Provide the (X, Y) coordinate of the cell's center where the given text is located.  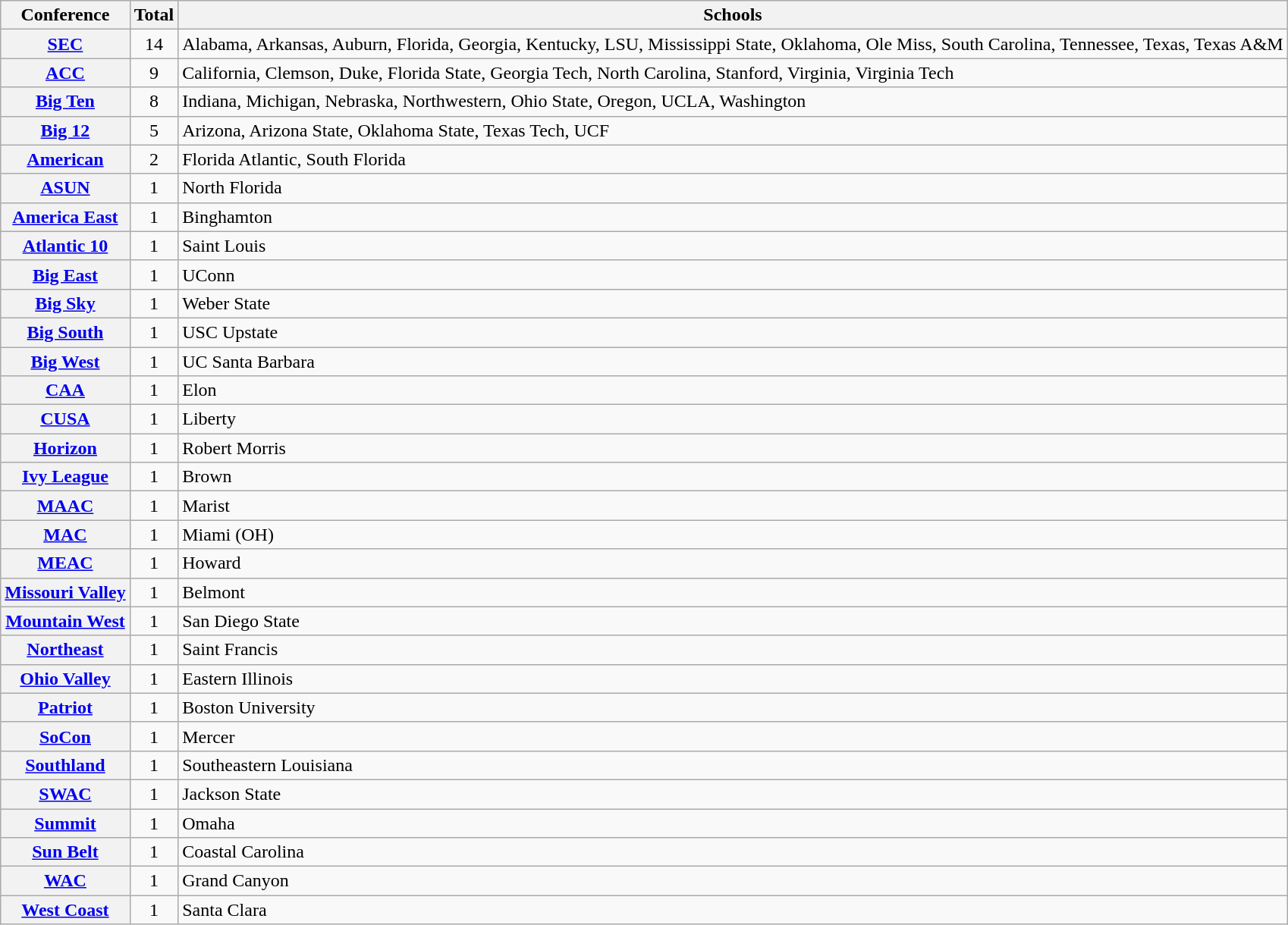
MAAC (65, 506)
Atlantic 10 (65, 246)
Ivy League (65, 477)
Indiana, Michigan, Nebraska, Northwestern, Ohio State, Oregon, UCLA, Washington (733, 102)
Big 12 (65, 130)
Boston University (733, 707)
Saint Francis (733, 650)
Big Ten (65, 102)
WAC (65, 881)
Saint Louis (733, 246)
14 (154, 44)
Big West (65, 362)
ACC (65, 73)
CUSA (65, 419)
Omaha (733, 823)
5 (154, 130)
Total (154, 15)
Howard (733, 563)
Belmont (733, 592)
Arizona, Arizona State, Oklahoma State, Texas Tech, UCF (733, 130)
Big Sky (65, 303)
Conference (65, 15)
California, Clemson, Duke, Florida State, Georgia Tech, North Carolina, Stanford, Virginia, Virginia Tech (733, 73)
Elon (733, 390)
Brown (733, 477)
Miami (OH) (733, 535)
San Diego State (733, 621)
USC Upstate (733, 332)
8 (154, 102)
MAC (65, 535)
Schools (733, 15)
West Coast (65, 910)
MEAC (65, 563)
2 (154, 159)
Sun Belt (65, 852)
Liberty (733, 419)
Summit (65, 823)
American (65, 159)
Weber State (733, 303)
Mercer (733, 736)
Coastal Carolina (733, 852)
Florida Atlantic, South Florida (733, 159)
Alabama, Arkansas, Auburn, Florida, Georgia, Kentucky, LSU, Mississippi State, Oklahoma, Ole Miss, South Carolina, Tennessee, Texas, Texas A&M (733, 44)
Horizon (65, 448)
Robert Morris (733, 448)
Eastern Illinois (733, 679)
Marist (733, 506)
UConn (733, 274)
Northeast (65, 650)
Mountain West (65, 621)
Binghamton (733, 217)
Jackson State (733, 794)
CAA (65, 390)
UC Santa Barbara (733, 362)
SEC (65, 44)
North Florida (733, 188)
Missouri Valley (65, 592)
Southeastern Louisiana (733, 765)
Big South (65, 332)
Santa Clara (733, 910)
SoCon (65, 736)
America East (65, 217)
Big East (65, 274)
Patriot (65, 707)
Ohio Valley (65, 679)
Southland (65, 765)
SWAC (65, 794)
ASUN (65, 188)
Grand Canyon (733, 881)
9 (154, 73)
